Search for the cell housing the specified text and yield its (x, y) center coordinate. 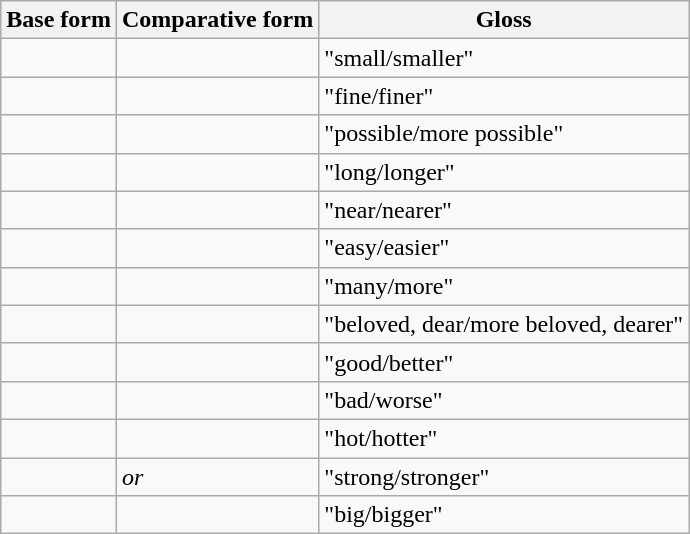
"many/more" (504, 286)
Base form (59, 20)
"beloved, dear/more beloved, dearer" (504, 324)
"hot/hotter" (504, 438)
"possible/more possible" (504, 134)
"fine/finer" (504, 96)
"easy/easier" (504, 248)
Gloss (504, 20)
"near/nearer" (504, 210)
"strong/stronger" (504, 477)
"bad/worse" (504, 400)
"small/smaller" (504, 58)
or (217, 477)
"big/bigger" (504, 515)
"good/better" (504, 362)
"long/longer" (504, 172)
Comparative form (217, 20)
